Capture the cell that displays the provided text and extract its [X, Y] central coordinate. 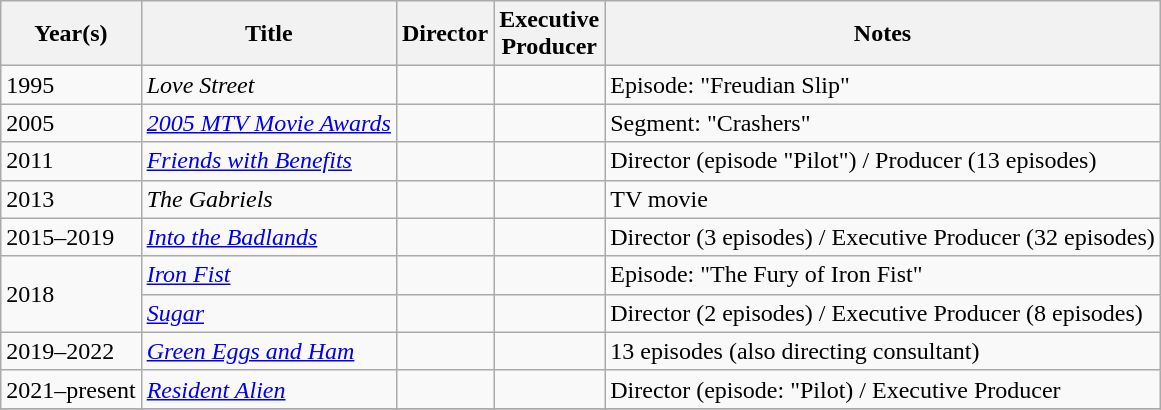
Director (2 episodes) / Executive Producer (8 episodes) [883, 313]
Resident Alien [268, 389]
Iron Fist [268, 275]
1995 [71, 85]
Green Eggs and Ham [268, 351]
Year(s) [71, 34]
Director (episode: "Pilot) / Executive Producer [883, 389]
Director (episode "Pilot") / Producer (13 episodes) [883, 161]
Title [268, 34]
The Gabriels [268, 199]
Segment: "Crashers" [883, 123]
2005 [71, 123]
2019–2022 [71, 351]
Friends with Benefits [268, 161]
2005 MTV Movie Awards [268, 123]
Into the Badlands [268, 237]
Director (3 episodes) / Executive Producer (32 episodes) [883, 237]
ExecutiveProducer [550, 34]
2021–present [71, 389]
Sugar [268, 313]
TV movie [883, 199]
2013 [71, 199]
2015–2019 [71, 237]
2011 [71, 161]
Episode: "The Fury of Iron Fist" [883, 275]
13 episodes (also directing consultant) [883, 351]
Episode: "Freudian Slip" [883, 85]
2018 [71, 294]
Director [444, 34]
Love Street [268, 85]
Notes [883, 34]
